Output the [X, Y] coordinate of the center of the cell containing the given text.  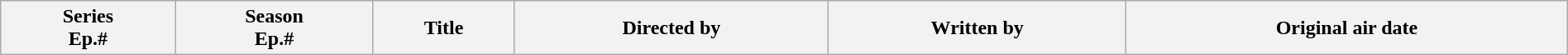
Written by [978, 28]
SeriesEp.# [88, 28]
SeasonEp.# [275, 28]
Original air date [1347, 28]
Directed by [672, 28]
Title [443, 28]
